Return the [X, Y] coordinate for the center point of the cell that contains the specified text.  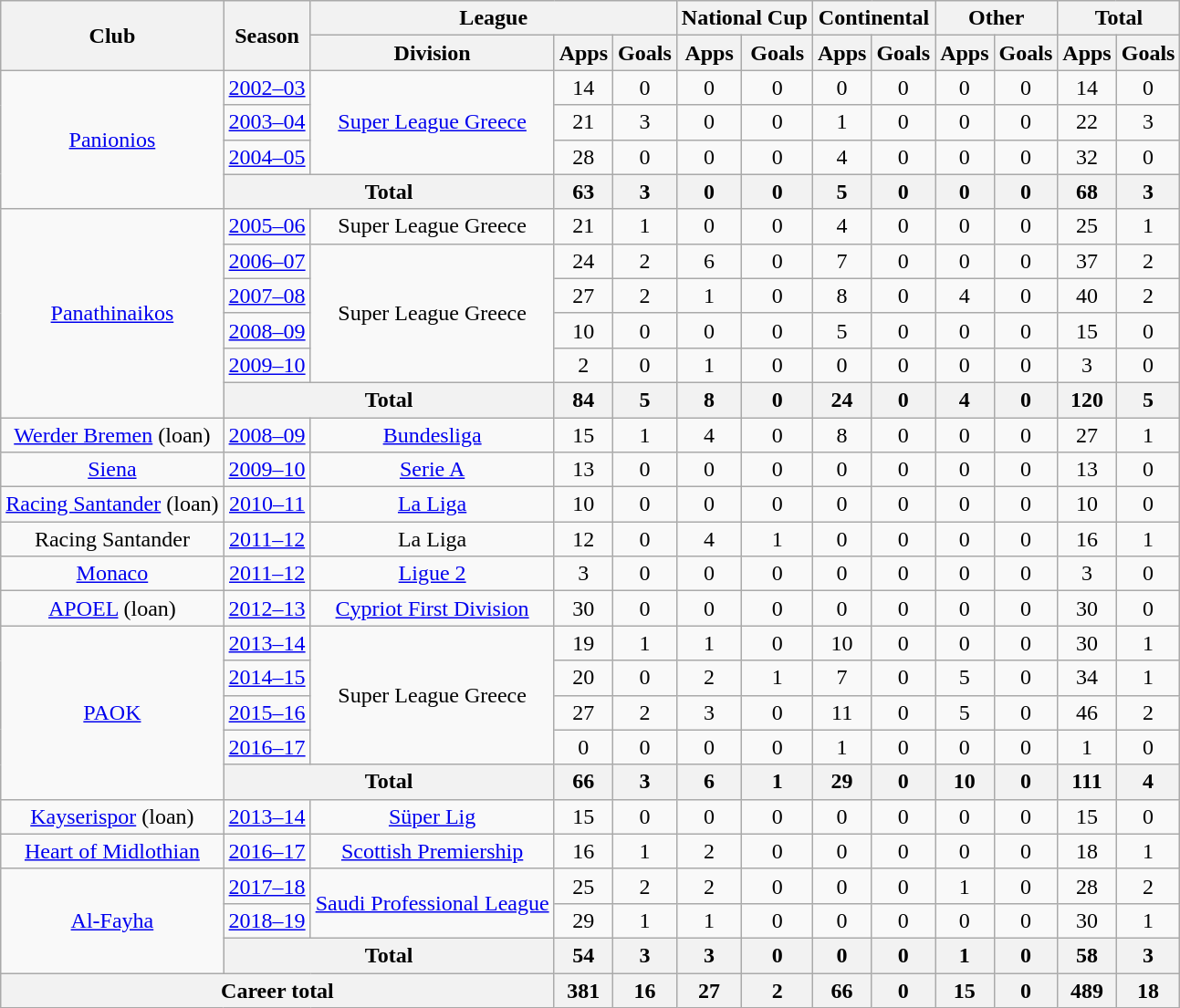
Division [433, 53]
2014–15 [266, 678]
2012–13 [266, 608]
Season [266, 36]
2004–05 [266, 157]
PAOK [112, 712]
Saudi Professional League [433, 903]
Bundesliga [433, 435]
381 [583, 990]
2005–06 [266, 226]
2010–11 [266, 504]
Kayserispor (loan) [112, 816]
Racing Santander (loan) [112, 504]
2018–19 [266, 920]
111 [1087, 782]
68 [1087, 192]
11 [841, 712]
League [493, 18]
22 [1087, 122]
Ligue 2 [433, 574]
Racing Santander [112, 539]
Club [112, 36]
63 [583, 192]
2017–18 [266, 886]
Panathinaikos [112, 313]
40 [1087, 296]
19 [583, 643]
489 [1087, 990]
32 [1087, 157]
46 [1087, 712]
Süper Lig [433, 816]
Siena [112, 470]
20 [583, 678]
84 [583, 400]
34 [1087, 678]
37 [1087, 261]
APOEL (loan) [112, 608]
2006–07 [266, 261]
Monaco [112, 574]
Scottish Premiership [433, 851]
2007–08 [266, 296]
Panionios [112, 140]
Other [997, 18]
Career total [277, 990]
National Cup [745, 18]
120 [1087, 400]
Continental [873, 18]
Werder Bremen (loan) [112, 435]
Al-Fayha [112, 920]
Serie A [433, 470]
Cypriot First Division [433, 608]
Heart of Midlothian [112, 851]
54 [583, 955]
2003–04 [266, 122]
58 [1087, 955]
2002–03 [266, 88]
12 [583, 539]
2015–16 [266, 712]
